Extract the [x, y] coordinate from the center of the cell holding the provided text.  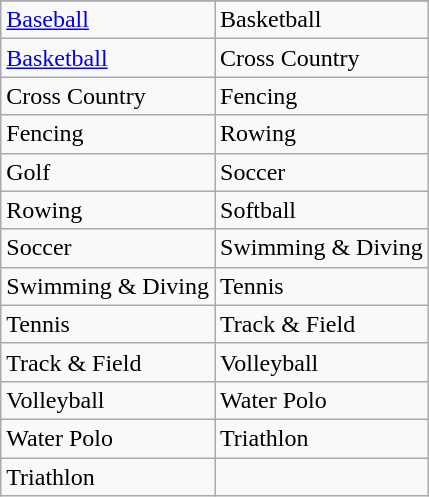
Baseball [108, 20]
Softball [321, 210]
Golf [108, 172]
